Capture the cell that displays the provided text and extract its (X, Y) central coordinate. 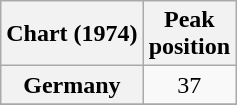
37 (189, 85)
Peakposition (189, 34)
Chart (1974) (72, 34)
Germany (72, 85)
